Find where the given text appears and provide that cell's center as (X, Y) coordinate. 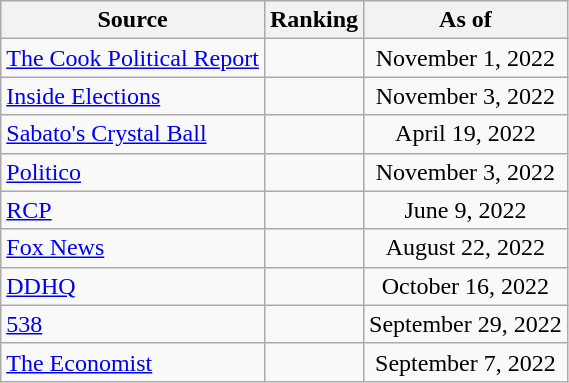
October 16, 2022 (466, 286)
September 29, 2022 (466, 324)
The Economist (133, 362)
The Cook Political Report (133, 58)
Ranking (314, 20)
Fox News (133, 248)
April 19, 2022 (466, 134)
June 9, 2022 (466, 210)
Sabato's Crystal Ball (133, 134)
DDHQ (133, 286)
August 22, 2022 (466, 248)
RCP (133, 210)
As of (466, 20)
Source (133, 20)
Politico (133, 172)
November 1, 2022 (466, 58)
538 (133, 324)
September 7, 2022 (466, 362)
Inside Elections (133, 96)
